For the text-containing cell, return its midpoint in (X, Y) coordinate format. 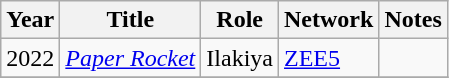
Ilakiya (240, 58)
Paper Rocket (130, 58)
2022 (30, 58)
Role (240, 20)
ZEE5 (329, 58)
Network (329, 20)
Title (130, 20)
Notes (413, 20)
Year (30, 20)
